Return the [x, y] coordinate for the center point of the cell that contains the specified text.  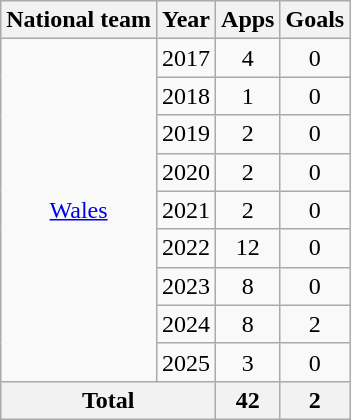
Goals [315, 20]
4 [248, 58]
2024 [186, 324]
12 [248, 248]
1 [248, 96]
Total [108, 400]
National team [79, 20]
2021 [186, 210]
2018 [186, 96]
2017 [186, 58]
2022 [186, 248]
2025 [186, 362]
2020 [186, 172]
Wales [79, 210]
2023 [186, 286]
42 [248, 400]
Apps [248, 20]
3 [248, 362]
2019 [186, 134]
Year [186, 20]
